Search for the cell housing the specified text and yield its (X, Y) center coordinate. 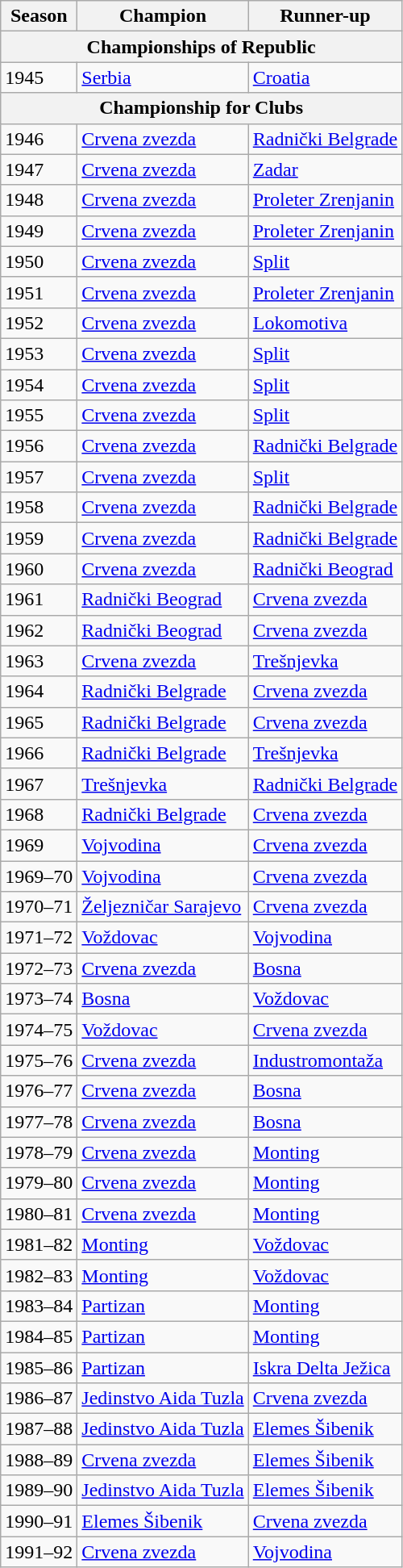
Zadar (325, 169)
Season (39, 16)
1962 (39, 630)
1947 (39, 169)
1983–84 (39, 1306)
1953 (39, 353)
1965 (39, 722)
1968 (39, 814)
1960 (39, 569)
1970–71 (39, 907)
1969 (39, 845)
1967 (39, 784)
1951 (39, 292)
1972–73 (39, 968)
1958 (39, 508)
1971–72 (39, 938)
1974–75 (39, 1030)
1945 (39, 77)
1977–78 (39, 1122)
1991–92 (39, 1552)
1985–86 (39, 1368)
1980–81 (39, 1214)
Lokomotiva (325, 323)
Champion (163, 16)
1989–90 (39, 1491)
1952 (39, 323)
Championships of Republic (201, 47)
1973–74 (39, 999)
1959 (39, 538)
Championship for Clubs (201, 108)
Industromontaža (325, 1060)
1986–87 (39, 1399)
1975–76 (39, 1060)
1976–77 (39, 1091)
Runner-up (325, 16)
1964 (39, 692)
1946 (39, 139)
1981–82 (39, 1244)
1954 (39, 385)
Serbia (163, 77)
1990–91 (39, 1521)
1969–70 (39, 876)
1979–80 (39, 1183)
1948 (39, 200)
1950 (39, 261)
1957 (39, 477)
1961 (39, 600)
1984–85 (39, 1336)
1949 (39, 231)
1966 (39, 753)
Željezničar Sarajevo (163, 907)
1988–89 (39, 1460)
Croatia (325, 77)
Iskra Delta Ježica (325, 1368)
1987–88 (39, 1429)
1978–79 (39, 1152)
1956 (39, 446)
1955 (39, 416)
1963 (39, 661)
1982–83 (39, 1275)
